Search for the cell housing the specified text and yield its [x, y] center coordinate. 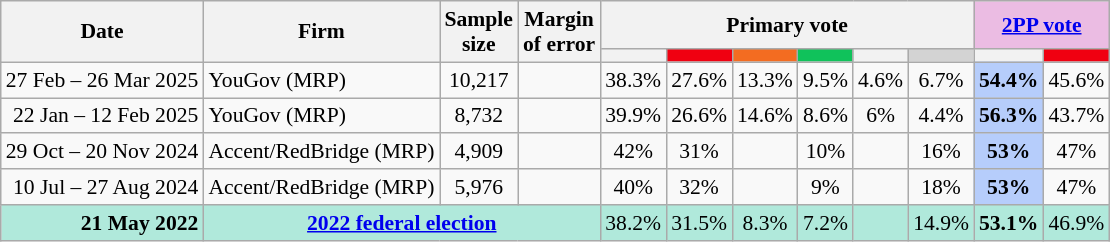
32% [699, 187]
31.5% [699, 223]
9.5% [826, 80]
53.1% [1008, 223]
43.7% [1076, 116]
46.9% [1076, 223]
Samplesize [479, 32]
Date [102, 32]
26.6% [699, 116]
38.2% [633, 223]
Firm [321, 32]
Marginof error [559, 32]
8.3% [765, 223]
54.4% [1008, 80]
56.3% [1008, 116]
16% [941, 152]
8,732 [479, 116]
42% [633, 152]
6.7% [941, 80]
40% [633, 187]
5,976 [479, 187]
18% [941, 187]
4.4% [941, 116]
6% [880, 116]
13.3% [765, 80]
8.6% [826, 116]
39.9% [633, 116]
9% [826, 187]
Primary vote [787, 25]
2022 federal election [402, 223]
4.6% [880, 80]
14.9% [941, 223]
21 May 2022 [102, 223]
31% [699, 152]
10% [826, 152]
7.2% [826, 223]
45.6% [1076, 80]
2PP vote [1042, 25]
10,217 [479, 80]
38.3% [633, 80]
14.6% [765, 116]
29 Oct – 20 Nov 2024 [102, 152]
10 Jul – 27 Aug 2024 [102, 187]
27 Feb – 26 Mar 2025 [102, 80]
22 Jan – 12 Feb 2025 [102, 116]
4,909 [479, 152]
27.6% [699, 80]
